Provide the [x, y] coordinate of the cell's center where the given text is located.  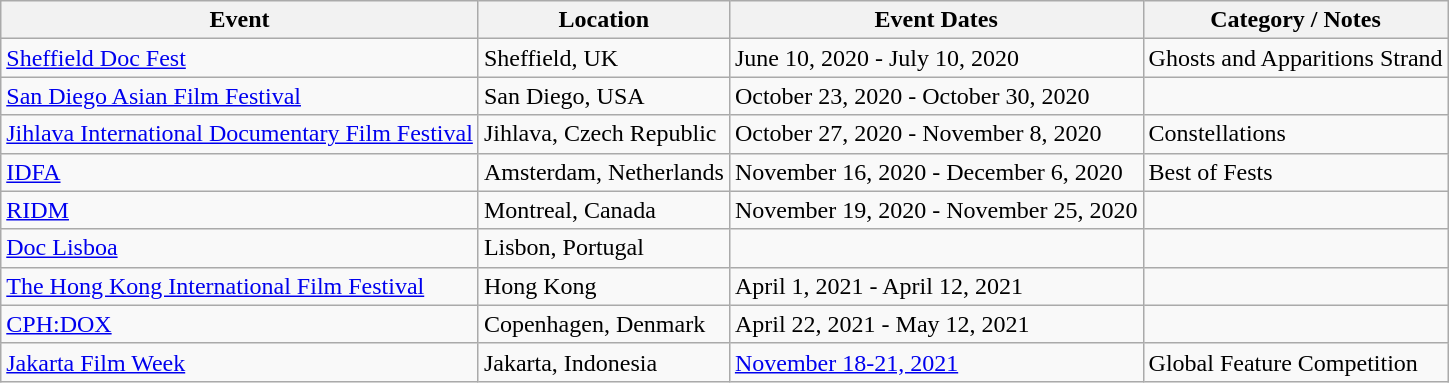
Copenhagen, Denmark [604, 324]
San Diego, USA [604, 96]
Global Feature Competition [1296, 362]
Amsterdam, Netherlands [604, 172]
Sheffield, UK [604, 58]
CPH:DOX [240, 324]
Montreal, Canada [604, 210]
October 27, 2020 - November 8, 2020 [936, 134]
Event Dates [936, 20]
IDFA [240, 172]
Jakarta Film Week [240, 362]
April 1, 2021 - April 12, 2021 [936, 286]
Event [240, 20]
The Hong Kong International Film Festival [240, 286]
November 19, 2020 - November 25, 2020 [936, 210]
Category / Notes [1296, 20]
Lisbon, Portugal [604, 248]
October 23, 2020 - October 30, 2020 [936, 96]
Jakarta, Indonesia [604, 362]
Doc Lisboa [240, 248]
Constellations [1296, 134]
Location [604, 20]
November 18-21, 2021 [936, 362]
Jihlava International Documentary Film Festival [240, 134]
April 22, 2021 - May 12, 2021 [936, 324]
November 16, 2020 - December 6, 2020 [936, 172]
Best of Fests [1296, 172]
RIDM [240, 210]
June 10, 2020 - July 10, 2020 [936, 58]
Ghosts and Apparitions Strand [1296, 58]
San Diego Asian Film Festival [240, 96]
Jihlava, Czech Republic [604, 134]
Hong Kong [604, 286]
Sheffield Doc Fest [240, 58]
